For the text-containing cell, return its midpoint in (x, y) coordinate format. 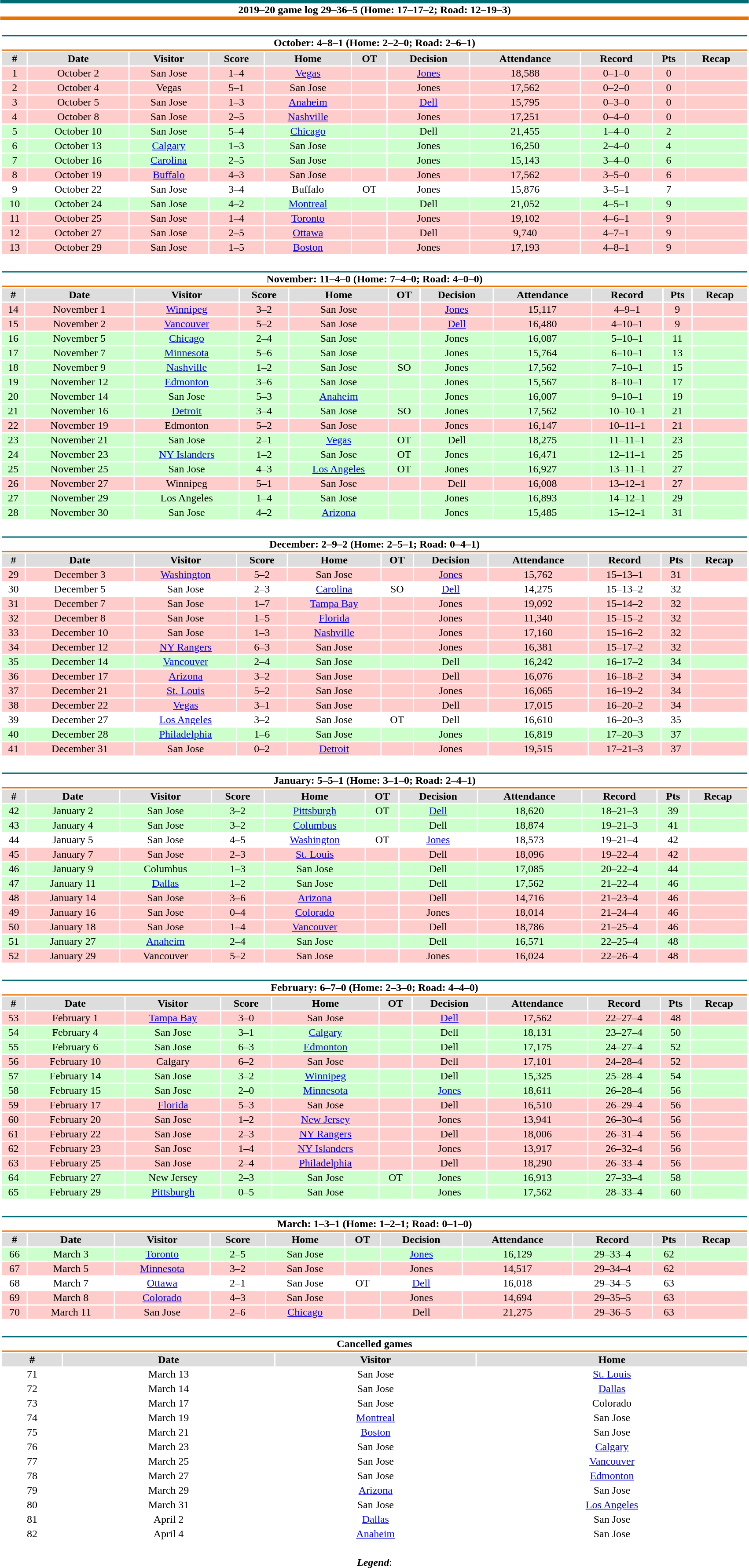
71 (32, 1374)
January 16 (73, 913)
February 14 (75, 1076)
4–9–1 (627, 309)
November 25 (79, 469)
October 5 (78, 102)
March 31 (169, 1505)
April 2 (169, 1520)
February: 6–7–0 (Home: 2–3–0; Road: 4–4–0) (374, 988)
18,611 (537, 1090)
73 (32, 1404)
14,275 (538, 589)
55 (13, 1047)
12–11–1 (627, 454)
February 1 (75, 1018)
13–12–1 (627, 483)
26–30–4 (624, 1119)
December 27 (80, 720)
16,571 (529, 942)
9–10–1 (627, 396)
February 17 (75, 1105)
4–5–1 (616, 204)
26–31–4 (624, 1134)
20–22–4 (620, 869)
12 (15, 233)
November 7 (79, 353)
13–11–1 (627, 469)
21,052 (525, 204)
15,795 (525, 102)
February 15 (75, 1090)
43 (14, 826)
17,175 (537, 1047)
December 8 (80, 618)
March 8 (71, 1298)
22–27–4 (624, 1018)
15,143 (525, 161)
16–18–2 (624, 676)
1 (15, 73)
19–21–4 (620, 840)
29–35–5 (613, 1298)
March 3 (71, 1254)
40 (13, 734)
16,008 (543, 483)
1–6 (262, 734)
16,893 (543, 498)
78 (32, 1476)
9,740 (525, 233)
January 7 (73, 855)
November 27 (79, 483)
18,275 (543, 440)
December 5 (80, 589)
0–5 (246, 1192)
6–10–1 (627, 353)
30 (13, 589)
4–8–1 (616, 248)
November 30 (79, 512)
16–20–3 (624, 720)
15,764 (543, 353)
November 5 (79, 338)
15–17–2 (624, 647)
March: 1–3–1 (Home: 1–2–1; Road: 0–1–0) (374, 1224)
17,160 (538, 633)
0–4 (238, 913)
January 29 (73, 956)
March 17 (169, 1404)
February 10 (75, 1061)
16,819 (538, 734)
28 (13, 512)
December 14 (80, 662)
October 4 (78, 88)
81 (32, 1520)
15–13–2 (624, 589)
17,101 (537, 1061)
November 12 (79, 382)
38 (13, 705)
10–11–1 (627, 425)
January 27 (73, 942)
March 29 (169, 1491)
3–4–0 (616, 161)
5–4 (236, 132)
15–12–1 (627, 512)
16,087 (543, 338)
18,573 (529, 840)
75 (32, 1433)
16,065 (538, 691)
26–32–4 (624, 1148)
December 28 (80, 734)
February 23 (75, 1148)
18,874 (529, 826)
November: 11–4–0 (Home: 7–4–0; Road: 4–0–0) (374, 279)
80 (32, 1505)
6–2 (246, 1061)
3 (15, 102)
15–14–2 (624, 604)
0–1–0 (616, 73)
October 2 (78, 73)
82 (32, 1534)
21–24–4 (620, 913)
December 7 (80, 604)
November 9 (79, 367)
November 16 (79, 411)
15,325 (537, 1076)
December 31 (80, 749)
7–10–1 (627, 367)
5–6 (264, 353)
14,716 (529, 898)
67 (14, 1269)
29–36–5 (613, 1312)
17–20–3 (624, 734)
15–13–1 (624, 575)
18–21–3 (620, 811)
4–5 (238, 840)
29–34–5 (613, 1283)
January 11 (73, 884)
November 14 (79, 396)
15,876 (525, 190)
16,076 (538, 676)
36 (13, 676)
3–5–1 (616, 190)
16,610 (538, 720)
18,096 (529, 855)
2019–20 game log 29–36–5 (Home: 17–17–2; Road: 12–19–3) (374, 10)
16,018 (518, 1283)
January: 5–5–1 (Home: 3–1–0; Road: 2–4–1) (374, 780)
17–21–3 (624, 749)
29–34–4 (613, 1269)
77 (32, 1462)
22–25–4 (620, 942)
29–33–4 (613, 1254)
January 5 (73, 840)
16–17–2 (624, 662)
69 (14, 1298)
19–21–3 (620, 826)
14,694 (518, 1298)
8–10–1 (627, 382)
61 (13, 1134)
November 19 (79, 425)
October 22 (78, 190)
15,117 (543, 309)
24–28–4 (624, 1061)
27–33–4 (624, 1177)
8 (15, 175)
0–4–0 (616, 117)
January 14 (73, 898)
14–12–1 (627, 498)
18,131 (537, 1032)
51 (14, 942)
21–25–4 (620, 927)
19,092 (538, 604)
68 (14, 1283)
16,024 (529, 956)
0–2 (262, 749)
13,941 (537, 1119)
11–11–1 (627, 440)
March 19 (169, 1418)
72 (32, 1389)
5–10–1 (627, 338)
January 18 (73, 927)
January 9 (73, 869)
18,786 (529, 927)
47 (14, 884)
November 1 (79, 309)
4–7–1 (616, 233)
January 2 (73, 811)
49 (14, 913)
3–5–0 (616, 175)
Cancelled games (374, 1344)
16,381 (538, 647)
March 14 (169, 1389)
3–0 (246, 1018)
14 (13, 309)
70 (14, 1312)
2–4–0 (616, 146)
76 (32, 1447)
66 (14, 1254)
24 (13, 454)
December 10 (80, 633)
65 (13, 1192)
October: 4–8–1 (Home: 2–2–0; Road: 2–6–1) (374, 43)
15–16–2 (624, 633)
February 20 (75, 1119)
November 21 (79, 440)
November 2 (79, 324)
October 29 (78, 248)
16,480 (543, 324)
28–33–4 (624, 1192)
16,250 (525, 146)
November 29 (79, 498)
26–29–4 (624, 1105)
17,085 (529, 869)
April 4 (169, 1534)
22–26–4 (620, 956)
19,515 (538, 749)
March 5 (71, 1269)
16–20–2 (624, 705)
December 21 (80, 691)
March 7 (71, 1283)
17,251 (525, 117)
26–33–4 (624, 1163)
13,917 (537, 1148)
53 (13, 1018)
18,588 (525, 73)
March 27 (169, 1476)
4–6–1 (616, 219)
16,242 (538, 662)
79 (32, 1491)
December 12 (80, 647)
February 4 (75, 1032)
November 23 (79, 454)
1–4–0 (616, 132)
21–22–4 (620, 884)
1–7 (262, 604)
March 11 (71, 1312)
57 (13, 1076)
18,014 (529, 913)
10 (15, 204)
16–19–2 (624, 691)
December 3 (80, 575)
December: 2–9–2 (Home: 2–5–1; Road: 0–4–1) (374, 545)
October 16 (78, 161)
16 (13, 338)
October 13 (78, 146)
25–28–4 (624, 1076)
59 (13, 1105)
24–27–4 (624, 1047)
October 10 (78, 132)
23–27–4 (624, 1032)
2–0 (246, 1090)
21–23–4 (620, 898)
10–10–1 (627, 411)
December 22 (80, 705)
February 25 (75, 1163)
21,275 (518, 1312)
16,471 (543, 454)
15,762 (538, 575)
18 (13, 367)
February 27 (75, 1177)
19–22–4 (620, 855)
March 25 (169, 1462)
20 (13, 396)
October 19 (78, 175)
March 23 (169, 1447)
October 25 (78, 219)
18,006 (537, 1134)
0–3–0 (616, 102)
16,007 (543, 396)
October 27 (78, 233)
16,129 (518, 1254)
17,193 (525, 248)
16,913 (537, 1177)
February 6 (75, 1047)
18,620 (529, 811)
26–28–4 (624, 1090)
February 22 (75, 1134)
15–15–2 (624, 618)
18,290 (537, 1163)
16,510 (537, 1105)
4–10–1 (627, 324)
October 8 (78, 117)
26 (13, 483)
22 (13, 425)
March 21 (169, 1433)
December 17 (80, 676)
5 (15, 132)
64 (13, 1177)
2–6 (238, 1312)
15,485 (543, 512)
16,147 (543, 425)
17,015 (538, 705)
15,567 (543, 382)
14,517 (518, 1269)
October 24 (78, 204)
11,340 (538, 618)
21,455 (525, 132)
February 29 (75, 1192)
33 (13, 633)
16,927 (543, 469)
0–2–0 (616, 88)
45 (14, 855)
74 (32, 1418)
March 13 (169, 1374)
19,102 (525, 219)
January 4 (73, 826)
